Search for the cell housing the specified text and yield its [x, y] center coordinate. 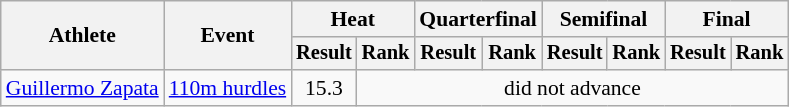
Heat [352, 19]
Event [228, 36]
Guillermo Zapata [82, 88]
Quarterfinal [478, 19]
110m hurdles [228, 88]
Final [726, 19]
Athlete [82, 36]
15.3 [324, 88]
Semifinal [604, 19]
did not advance [572, 88]
